From the cell containing the given text, extract its center point as [x, y] coordinate. 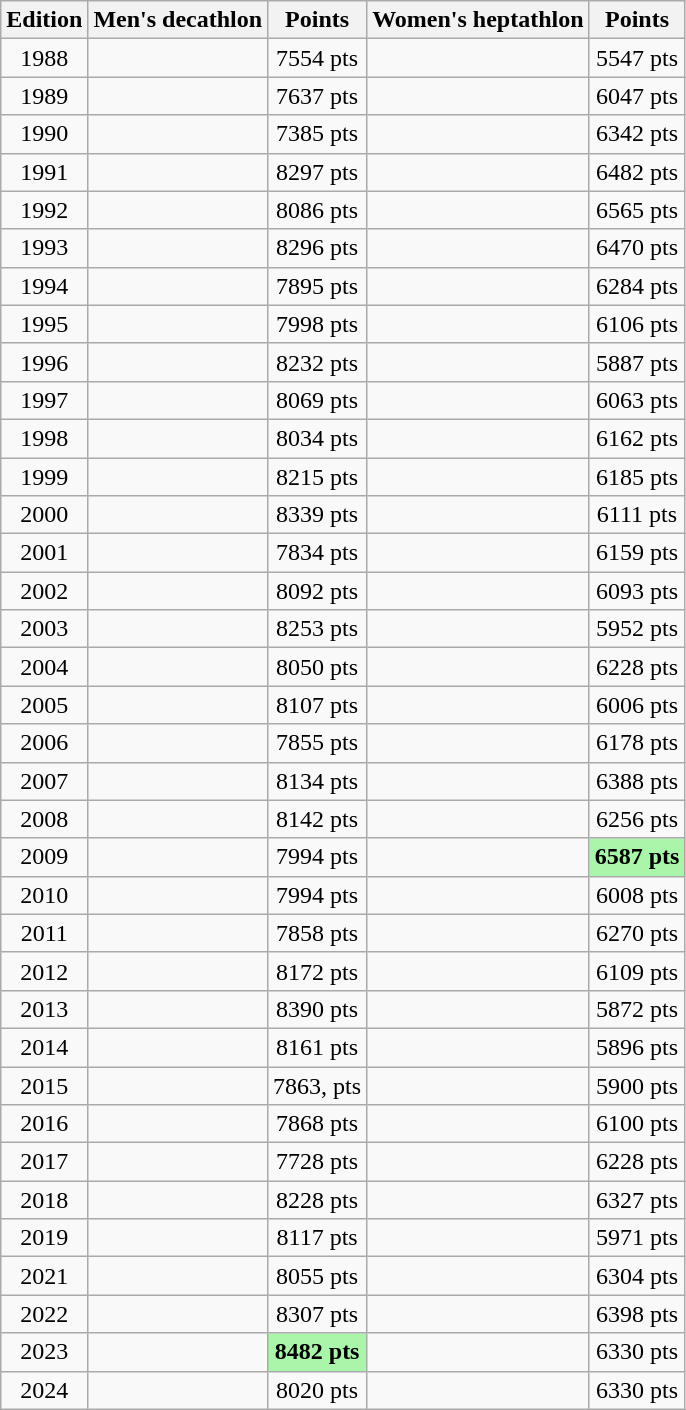
8339 pts [318, 515]
7895 pts [318, 286]
2001 [44, 553]
2005 [44, 705]
6178 pts [637, 743]
2013 [44, 1009]
6304 pts [637, 1276]
8215 pts [318, 477]
6093 pts [637, 591]
2021 [44, 1276]
5971 pts [637, 1238]
6159 pts [637, 553]
1999 [44, 477]
8253 pts [318, 629]
8172 pts [318, 971]
2016 [44, 1124]
2017 [44, 1162]
7834 pts [318, 553]
7728 pts [318, 1162]
7385 pts [318, 134]
2009 [44, 857]
1993 [44, 248]
6111 pts [637, 515]
5896 pts [637, 1047]
1990 [44, 134]
6006 pts [637, 705]
2015 [44, 1085]
2011 [44, 933]
5872 pts [637, 1009]
2022 [44, 1314]
8482 pts [318, 1352]
8142 pts [318, 819]
6388 pts [637, 781]
7637 pts [318, 96]
1996 [44, 362]
2019 [44, 1238]
1992 [44, 210]
6185 pts [637, 477]
2008 [44, 819]
8117 pts [318, 1238]
6109 pts [637, 971]
8297 pts [318, 172]
8034 pts [318, 438]
8050 pts [318, 667]
6327 pts [637, 1200]
2006 [44, 743]
6063 pts [637, 400]
Women's heptathlon [478, 20]
6565 pts [637, 210]
2010 [44, 895]
2004 [44, 667]
2018 [44, 1200]
1997 [44, 400]
2024 [44, 1390]
8307 pts [318, 1314]
8020 pts [318, 1390]
5952 pts [637, 629]
5547 pts [637, 58]
7868 pts [318, 1124]
7554 pts [318, 58]
2012 [44, 971]
2007 [44, 781]
7998 pts [318, 324]
6008 pts [637, 895]
2014 [44, 1047]
2023 [44, 1352]
6162 pts [637, 438]
8086 pts [318, 210]
1994 [44, 286]
7863, pts [318, 1085]
6047 pts [637, 96]
5887 pts [637, 362]
2002 [44, 591]
6482 pts [637, 172]
1995 [44, 324]
6284 pts [637, 286]
7858 pts [318, 933]
6100 pts [637, 1124]
1991 [44, 172]
1988 [44, 58]
8134 pts [318, 781]
2000 [44, 515]
Edition [44, 20]
6587 pts [637, 857]
8232 pts [318, 362]
8092 pts [318, 591]
8296 pts [318, 248]
8390 pts [318, 1009]
1998 [44, 438]
6470 pts [637, 248]
6270 pts [637, 933]
8069 pts [318, 400]
6256 pts [637, 819]
2003 [44, 629]
7855 pts [318, 743]
6106 pts [637, 324]
Men's decathlon [178, 20]
6398 pts [637, 1314]
8228 pts [318, 1200]
6342 pts [637, 134]
8055 pts [318, 1276]
8161 pts [318, 1047]
8107 pts [318, 705]
1989 [44, 96]
5900 pts [637, 1085]
